Capture the cell that displays the provided text and extract its [X, Y] central coordinate. 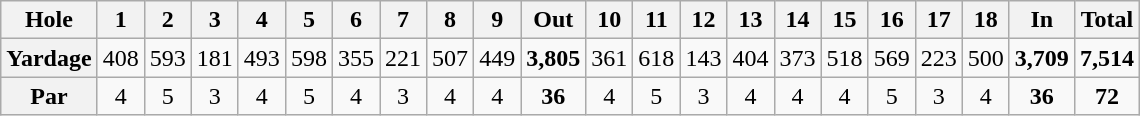
500 [986, 58]
10 [610, 20]
16 [892, 20]
404 [750, 58]
181 [214, 58]
221 [404, 58]
Yardage [49, 58]
143 [704, 58]
Par [49, 96]
569 [892, 58]
618 [656, 58]
72 [1106, 96]
518 [844, 58]
8 [450, 20]
598 [308, 58]
7,514 [1106, 58]
Hole [49, 20]
14 [798, 20]
493 [262, 58]
1 [120, 20]
17 [938, 20]
2 [168, 20]
Total [1106, 20]
373 [798, 58]
15 [844, 20]
6 [356, 20]
593 [168, 58]
3,805 [554, 58]
12 [704, 20]
507 [450, 58]
Out [554, 20]
7 [404, 20]
18 [986, 20]
13 [750, 20]
361 [610, 58]
408 [120, 58]
11 [656, 20]
223 [938, 58]
3,709 [1042, 58]
9 [498, 20]
355 [356, 58]
In [1042, 20]
449 [498, 58]
